Provide the [X, Y] coordinate of the cell's center where the given text is located.  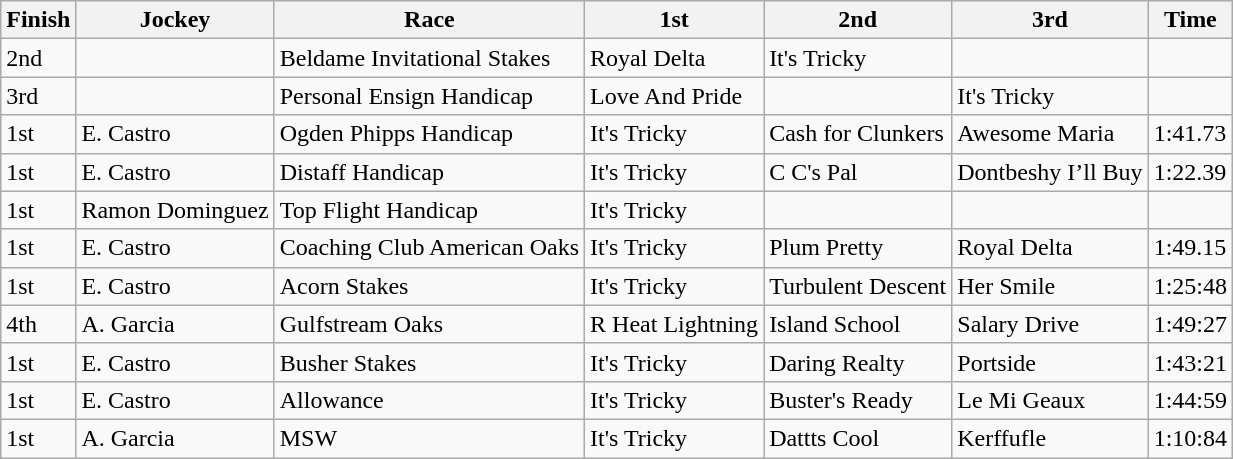
Buster's Ready [858, 400]
1:49:27 [1190, 324]
Daring Realty [858, 362]
Allowance [429, 400]
Race [429, 20]
Turbulent Descent [858, 286]
C C's Pal [858, 172]
Cash for Clunkers [858, 134]
Distaff Handicap [429, 172]
Salary Drive [1050, 324]
Coaching Club American Oaks [429, 248]
1:25:48 [1190, 286]
Top Flight Handicap [429, 210]
1:44:59 [1190, 400]
Gulfstream Oaks [429, 324]
Time [1190, 20]
Ramon Dominguez [175, 210]
Ogden Phipps Handicap [429, 134]
1:43:21 [1190, 362]
MSW [429, 438]
Kerffufle [1050, 438]
Plum Pretty [858, 248]
1:10:84 [1190, 438]
Beldame Invitational Stakes [429, 58]
Her Smile [1050, 286]
Acorn Stakes [429, 286]
Busher Stakes [429, 362]
1:22.39 [1190, 172]
1:49.15 [1190, 248]
R Heat Lightning [674, 324]
Personal Ensign Handicap [429, 96]
4th [38, 324]
Dattts Cool [858, 438]
1:41.73 [1190, 134]
Le Mi Geaux [1050, 400]
Jockey [175, 20]
Love And Pride [674, 96]
Finish [38, 20]
Portside [1050, 362]
Island School [858, 324]
Dontbeshy I’ll Buy [1050, 172]
Awesome Maria [1050, 134]
